Locate the cell with the specified text and output its [x, y] center coordinate. 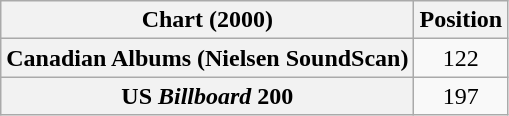
Canadian Albums (Nielsen SoundScan) [208, 58]
197 [461, 96]
Position [461, 20]
US Billboard 200 [208, 96]
122 [461, 58]
Chart (2000) [208, 20]
